Output the [x, y] coordinate of the center of the cell containing the given text.  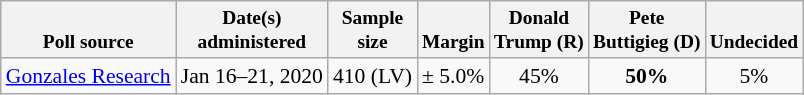
Poll source [88, 30]
± 5.0% [453, 76]
Date(s)administered [252, 30]
410 (LV) [372, 76]
50% [646, 76]
PeteButtigieg (D) [646, 30]
DonaldTrump (R) [538, 30]
5% [754, 76]
Gonzales Research [88, 76]
Margin [453, 30]
45% [538, 76]
Jan 16–21, 2020 [252, 76]
Samplesize [372, 30]
Undecided [754, 30]
